Capture the cell that displays the provided text and extract its [x, y] central coordinate. 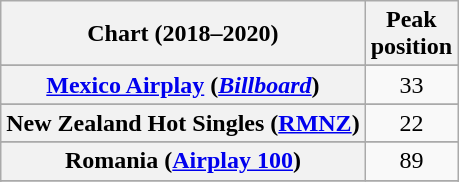
New Zealand Hot Singles (RMNZ) [183, 123]
Romania (Airplay 100) [183, 161]
Peak position [411, 34]
Mexico Airplay (Billboard) [183, 85]
Chart (2018–2020) [183, 34]
89 [411, 161]
22 [411, 123]
33 [411, 85]
